Locate the cell with the specified text and output its (x, y) center coordinate. 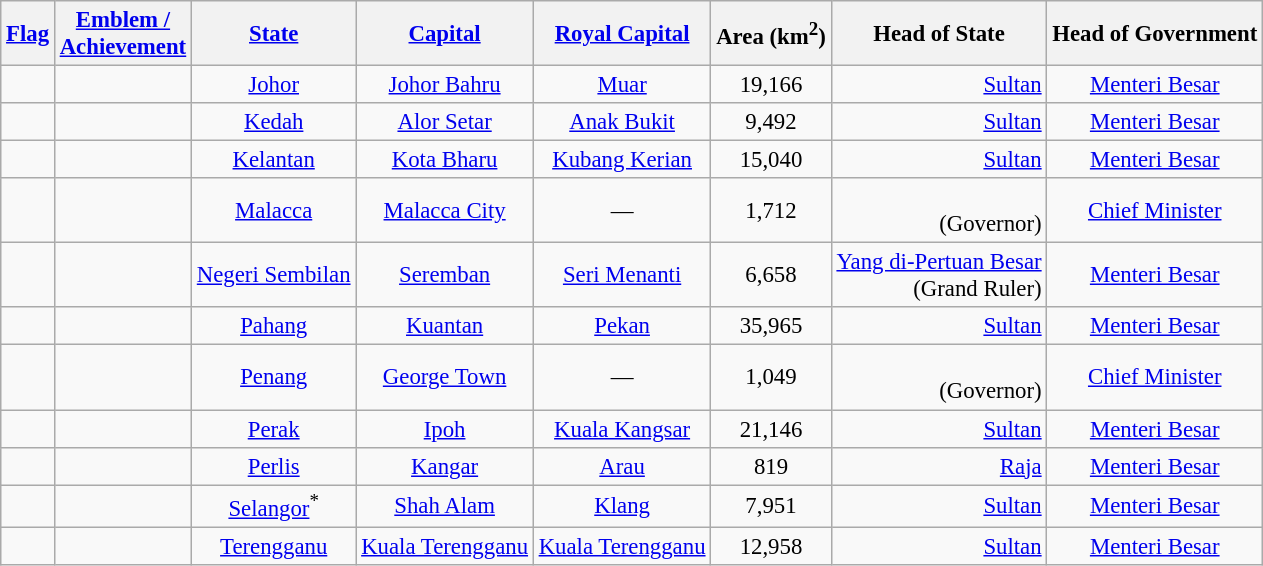
Emblem /Achievement (122, 34)
Johor Bahru (444, 85)
Kubang Kerian (622, 160)
35,965 (771, 327)
Pekan (622, 327)
819 (771, 466)
Alor Setar (444, 122)
Klang (622, 506)
Terengganu (274, 546)
Kuantan (444, 327)
Capital (444, 34)
Pahang (274, 327)
19,166 (771, 85)
Anak Bukit (622, 122)
Yang di-Pertuan Besar(Grand Ruler) (939, 276)
Shah Alam (444, 506)
State (274, 34)
Raja (939, 466)
Flag (28, 34)
Head of Government (1155, 34)
Kangar (444, 466)
Muar (622, 85)
Area (km2) (771, 34)
Penang (274, 378)
Johor (274, 85)
Ipoh (444, 429)
George Town (444, 378)
15,040 (771, 160)
Negeri Sembilan (274, 276)
Seri Menanti (622, 276)
7,951 (771, 506)
Malacca (274, 210)
9,492 (771, 122)
Perak (274, 429)
Kedah (274, 122)
Selangor* (274, 506)
1,049 (771, 378)
Kuala Kangsar (622, 429)
Kelantan (274, 160)
Malacca City (444, 210)
Royal Capital (622, 34)
12,958 (771, 546)
6,658 (771, 276)
Seremban (444, 276)
1,712 (771, 210)
Perlis (274, 466)
Kota Bharu (444, 160)
Head of State (939, 34)
Arau (622, 466)
21,146 (771, 429)
